Identify which cell holds the provided text, then report its [x, y] central coordinate. 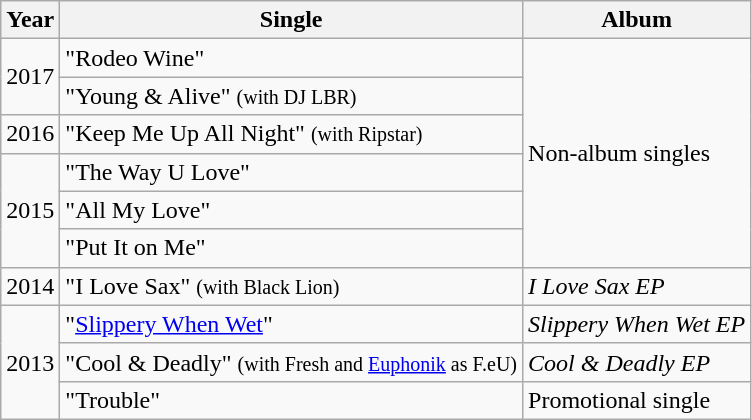
2017 [30, 77]
2015 [30, 210]
"All My Love" [292, 210]
Non-album singles [637, 153]
Slippery When Wet EP [637, 324]
Single [292, 20]
"The Way U Love" [292, 172]
2013 [30, 362]
"I Love Sax" (with Black Lion) [292, 286]
"Keep Me Up All Night" (with Ripstar) [292, 134]
2014 [30, 286]
Year [30, 20]
"Trouble" [292, 400]
2016 [30, 134]
Album [637, 20]
"Rodeo Wine" [292, 58]
"Slippery When Wet" [292, 324]
"Young & Alive" (with DJ LBR) [292, 96]
Cool & Deadly EP [637, 362]
Promotional single [637, 400]
"Cool & Deadly" (with Fresh and Euphonik as F.eU) [292, 362]
I Love Sax EP [637, 286]
"Put It on Me" [292, 248]
